Detect which cell encompasses the target text, then output its (X, Y) center coordinate. 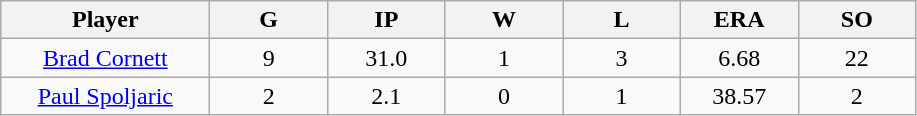
W (504, 20)
L (622, 20)
SO (857, 20)
31.0 (386, 58)
Paul Spoljaric (106, 96)
G (269, 20)
2.1 (386, 96)
9 (269, 58)
Player (106, 20)
ERA (739, 20)
3 (622, 58)
IP (386, 20)
22 (857, 58)
Brad Cornett (106, 58)
6.68 (739, 58)
0 (504, 96)
38.57 (739, 96)
